Locate the cell with the specified text and output its [X, Y] center coordinate. 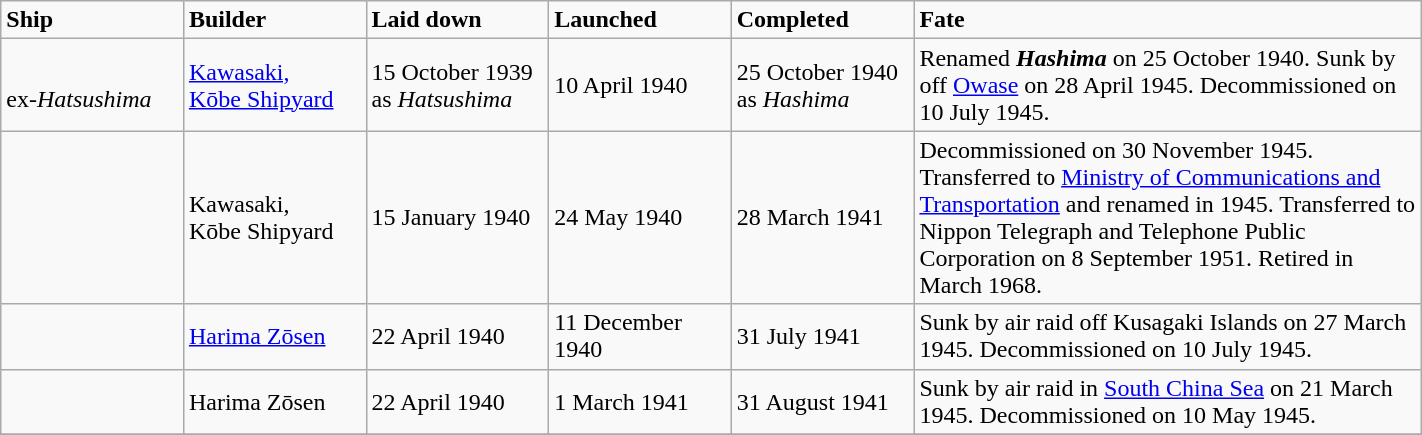
ex-Hatsushima [92, 85]
Builder [274, 20]
Sunk by air raid off Kusagaki Islands on 27 March 1945. Decommissioned on 10 July 1945. [1168, 336]
Sunk by air raid in South China Sea on 21 March 1945. Decommissioned on 10 May 1945. [1168, 402]
15 January 1940 [458, 218]
10 April 1940 [640, 85]
Launched [640, 20]
Laid down [458, 20]
15 October 1939as Hatsushima [458, 85]
25 October 1940as Hashima [822, 85]
28 March 1941 [822, 218]
Fate [1168, 20]
Ship [92, 20]
24 May 1940 [640, 218]
11 December 1940 [640, 336]
31 July 1941 [822, 336]
Completed [822, 20]
1 March 1941 [640, 402]
Renamed Hashima on 25 October 1940. Sunk by off Owase on 28 April 1945. Decommissioned on 10 July 1945. [1168, 85]
31 August 1941 [822, 402]
